Return the (x, y) coordinate for the center point of the cell that contains the specified text.  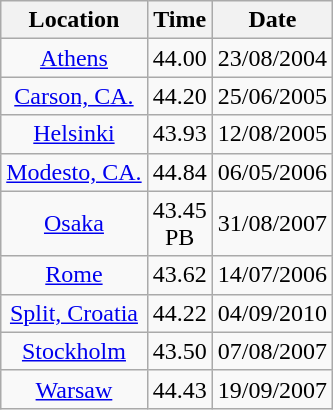
43.50 (180, 351)
Rome (74, 275)
Helsinki (74, 134)
44.00 (180, 58)
Osaka (74, 224)
12/08/2005 (272, 134)
Warsaw (74, 389)
44.43 (180, 389)
Location (74, 20)
Time (180, 20)
43.62 (180, 275)
07/08/2007 (272, 351)
44.84 (180, 172)
44.20 (180, 96)
04/09/2010 (272, 313)
19/09/2007 (272, 389)
Modesto, CA. (74, 172)
25/06/2005 (272, 96)
44.22 (180, 313)
43.45PB (180, 224)
23/08/2004 (272, 58)
31/08/2007 (272, 224)
Carson, CA. (74, 96)
43.93 (180, 134)
14/07/2006 (272, 275)
Date (272, 20)
Split, Croatia (74, 313)
06/05/2006 (272, 172)
Athens (74, 58)
Stockholm (74, 351)
